Search for the cell housing the specified text and yield its (x, y) center coordinate. 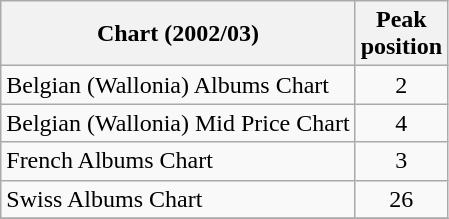
4 (401, 123)
French Albums Chart (178, 161)
Belgian (Wallonia) Albums Chart (178, 85)
26 (401, 199)
Peakposition (401, 34)
3 (401, 161)
Belgian (Wallonia) Mid Price Chart (178, 123)
2 (401, 85)
Chart (2002/03) (178, 34)
Swiss Albums Chart (178, 199)
